Return the (x, y) coordinate for the center point of the cell that contains the specified text.  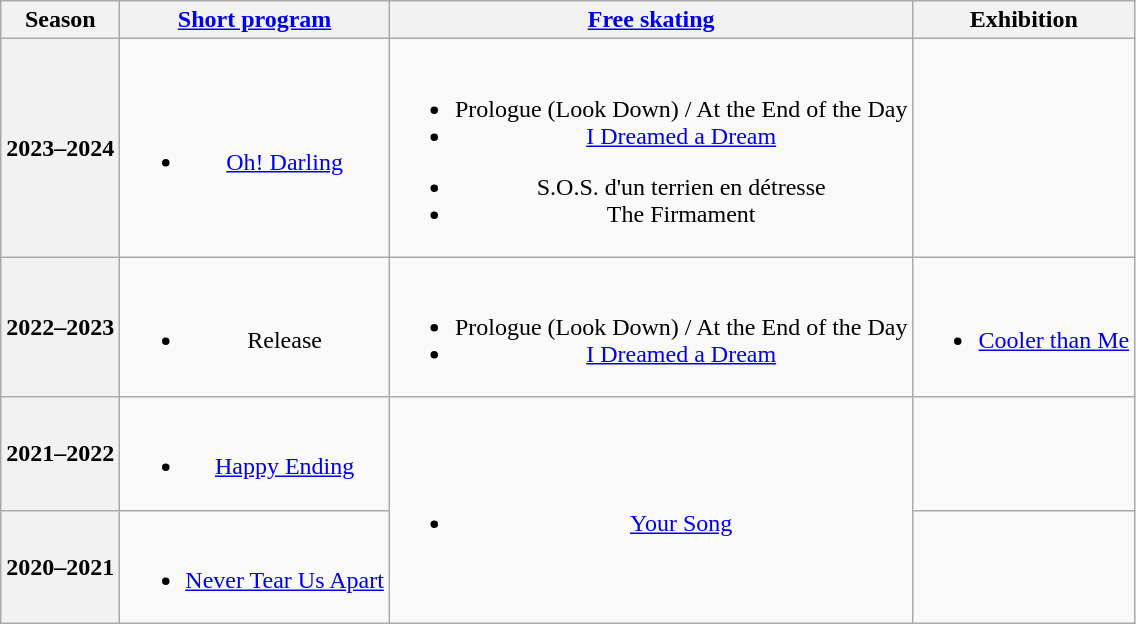
Your Song (651, 510)
Season (60, 20)
Cooler than Me (1024, 327)
2023–2024 (60, 148)
Prologue (Look Down) / At the End of the Day I Dreamed a Dream (651, 327)
Free skating (651, 20)
Prologue (Look Down) / At the End of the Day I Dreamed a Dream S.O.S. d'un terrien en détresse The Firmament (651, 148)
Short program (255, 20)
Release (255, 327)
2020–2021 (60, 566)
2022–2023 (60, 327)
2021–2022 (60, 454)
Happy Ending (255, 454)
Oh! Darling (255, 148)
Exhibition (1024, 20)
Never Tear Us Apart (255, 566)
